Provide the (x, y) coordinate of the cell's center where the given text is located.  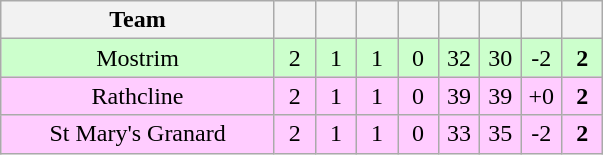
30 (500, 58)
Mostrim (138, 58)
St Mary's Granard (138, 134)
35 (500, 134)
Team (138, 20)
+0 (542, 96)
Rathcline (138, 96)
33 (460, 134)
32 (460, 58)
